Search for the cell housing the specified text and yield its [X, Y] center coordinate. 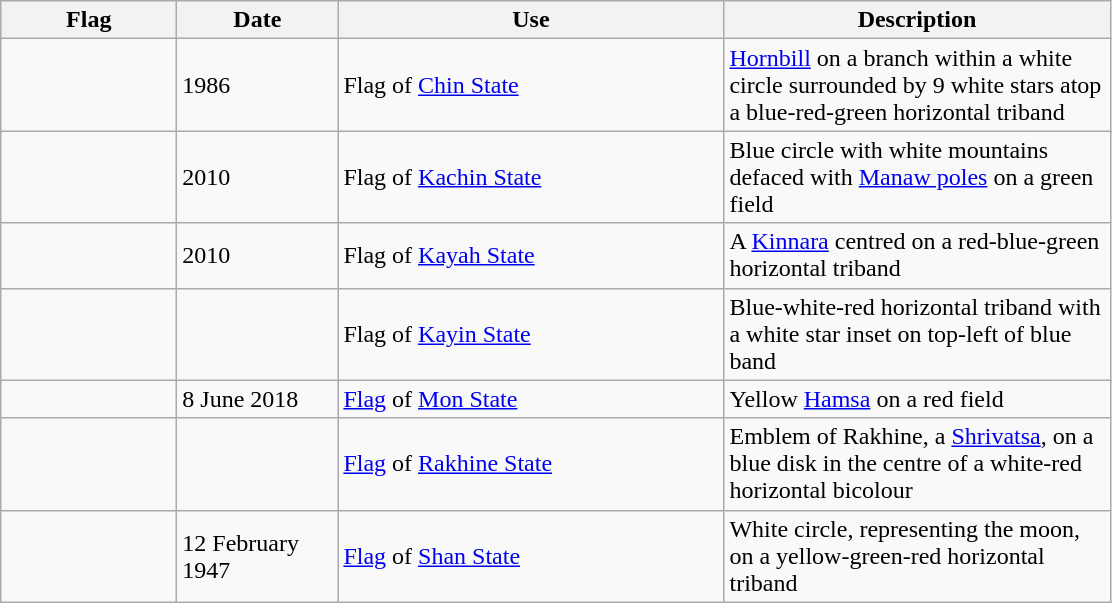
Date [258, 20]
Blue circle with white mountains defaced with Manaw poles on a green field [917, 177]
Yellow Hamsa on a red field [917, 399]
Use [531, 20]
1986 [258, 85]
Flag [89, 20]
Flag of Shan State [531, 556]
Description [917, 20]
Hornbill on a branch within a white circle surrounded by 9 white stars atop a blue-red-green horizontal triband [917, 85]
Flag of Kayin State [531, 334]
Flag of Mon State [531, 399]
8 June 2018 [258, 399]
Flag of Chin State [531, 85]
Emblem of Rakhine, a Shrivatsa, on a blue disk in the centre of a white-red horizontal bicolour [917, 464]
Flag of Kayah State [531, 256]
Flag of Kachin State [531, 177]
A Kinnara centred on a red-blue-green horizontal triband [917, 256]
Blue-white-red horizontal triband with a white star inset on top-left of blue band [917, 334]
Flag of Rakhine State [531, 464]
White circle, representing the moon, on a yellow-green-red horizontal triband [917, 556]
12 February 1947 [258, 556]
